Capture the cell that displays the provided text and extract its [X, Y] central coordinate. 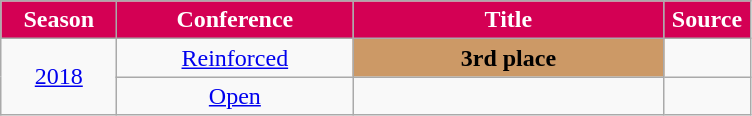
Conference [235, 20]
Title [508, 20]
2018 [59, 77]
Season [59, 20]
Open [235, 96]
3rd place [508, 58]
Reinforced [235, 58]
Source [707, 20]
